Find where the given text appears and provide that cell's center as (x, y) coordinate. 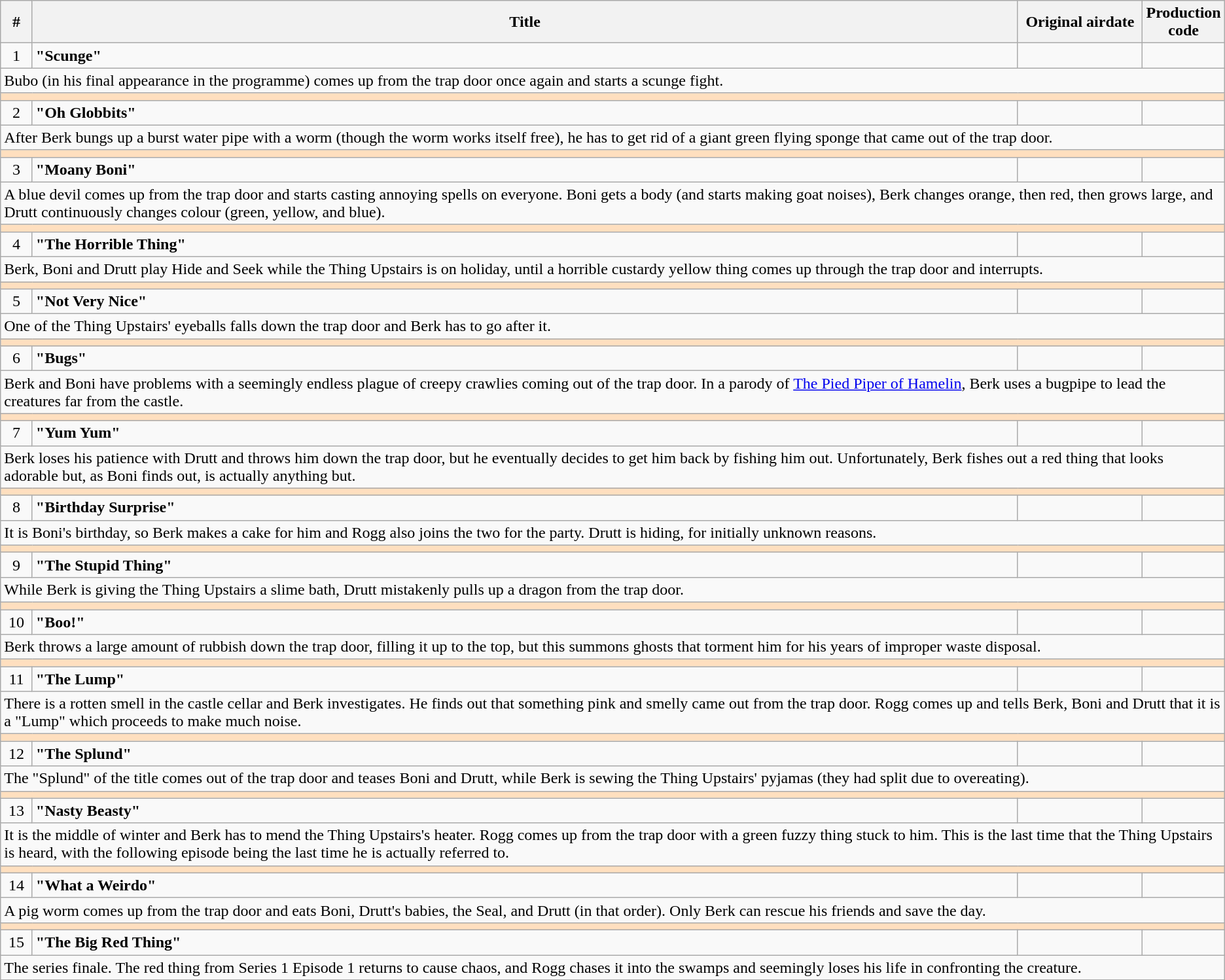
9 (17, 565)
"What a Weirdo" (525, 885)
"The Big Red Thing" (525, 942)
7 (17, 433)
"The Lump" (525, 679)
"Birthday Surprise" (525, 508)
# (17, 22)
While Berk is giving the Thing Upstairs a slime bath, Drutt mistakenly pulls up a dragon from the trap door. (612, 589)
"Boo!" (525, 622)
It is Boni's birthday, so Berk makes a cake for him and Rogg also joins the two for the party. Drutt is hiding, for initially unknown reasons. (612, 533)
"Yum Yum" (525, 433)
Production code (1183, 22)
"Oh Globbits" (525, 113)
5 (17, 302)
Original airdate (1080, 22)
4 (17, 244)
"Not Very Nice" (525, 302)
"Scunge" (525, 56)
12 (17, 754)
One of the Thing Upstairs' eyeballs falls down the trap door and Berk has to go after it. (612, 326)
"The Splund" (525, 754)
10 (17, 622)
8 (17, 508)
14 (17, 885)
Title (525, 22)
15 (17, 942)
"Bugs" (525, 359)
"Nasty Beasty" (525, 811)
11 (17, 679)
6 (17, 359)
1 (17, 56)
3 (17, 169)
"Moany Boni" (525, 169)
"The Stupid Thing" (525, 565)
"The Horrible Thing" (525, 244)
13 (17, 811)
2 (17, 113)
Bubo (in his final appearance in the programme) comes up from the trap door once again and starts a scunge fight. (612, 80)
